Provide the (X, Y) coordinate of the cell's center where the given text is located.  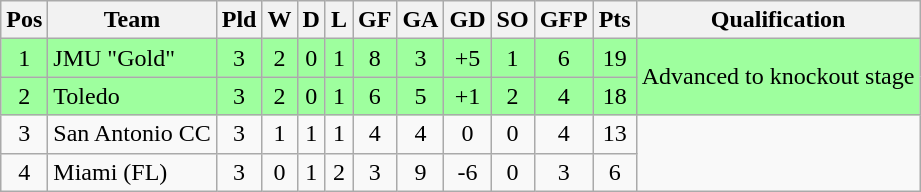
JMU "Gold" (132, 58)
9 (420, 172)
13 (614, 134)
Toledo (132, 96)
W (280, 20)
18 (614, 96)
-6 (468, 172)
L (338, 20)
San Antonio CC (132, 134)
Qualification (778, 20)
SO (512, 20)
Team (132, 20)
GFP (564, 20)
19 (614, 58)
GA (420, 20)
Advanced to knockout stage (778, 77)
GF (375, 20)
Miami (FL) (132, 172)
8 (375, 58)
Pld (239, 20)
5 (420, 96)
+1 (468, 96)
D (311, 20)
+5 (468, 58)
GD (468, 20)
Pos (24, 20)
Pts (614, 20)
